Scan for the cell matching the given text and deliver its [X, Y] coordinate at center. 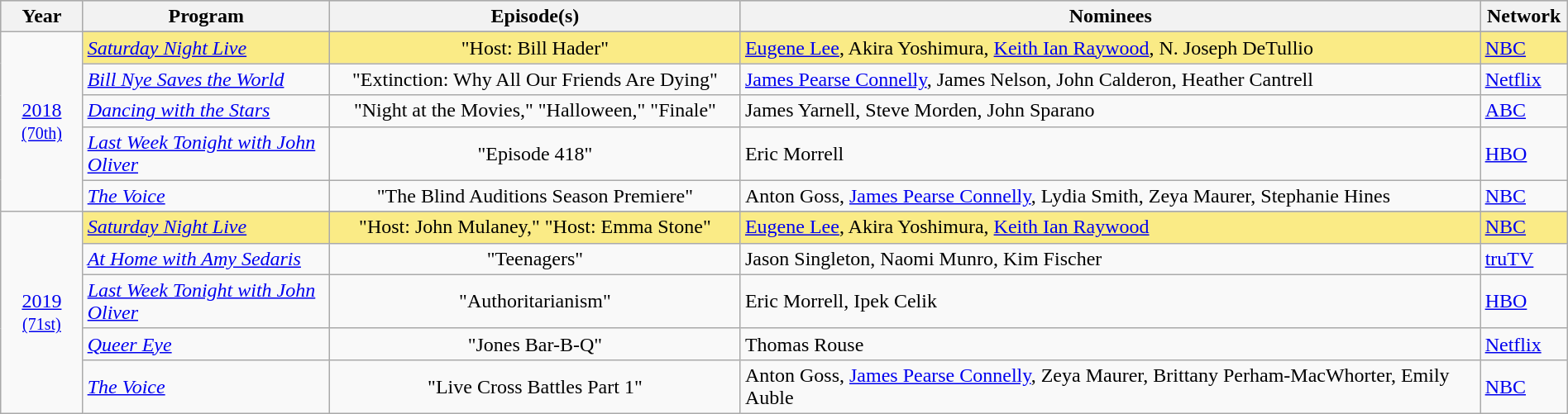
2018(70th) [41, 122]
"Authoritarianism" [534, 301]
"The Blind Auditions Season Premiere" [534, 196]
James Pearse Connelly, James Nelson, John Calderon, Heather Cantrell [1110, 79]
Dancing with the Stars [206, 111]
Eugene Lee, Akira Yoshimura, Keith Ian Raywood, N. Joseph DeTullio [1110, 48]
truTV [1523, 259]
Jason Singleton, Naomi Munro, Kim Fischer [1110, 259]
"Teenagers" [534, 259]
"Episode 418" [534, 154]
"Night at the Movies," "Halloween," "Finale" [534, 111]
Bill Nye Saves the World [206, 79]
Anton Goss, James Pearse Connelly, Lydia Smith, Zeya Maurer, Stephanie Hines [1110, 196]
2019(71st) [41, 312]
Year [41, 17]
Anton Goss, James Pearse Connelly, Zeya Maurer, Brittany Perham-MacWhorter, Emily Auble [1110, 387]
James Yarnell, Steve Morden, John Sparano [1110, 111]
At Home with Amy Sedaris [206, 259]
"Jones Bar-B-Q" [534, 344]
"Host: John Mulaney," "Host: Emma Stone" [534, 227]
ABC [1523, 111]
"Host: Bill Hader" [534, 48]
Episode(s) [534, 17]
Program [206, 17]
Queer Eye [206, 344]
Eric Morrell, Ipek Celik [1110, 301]
"Extinction: Why All Our Friends Are Dying" [534, 79]
Eric Morrell [1110, 154]
Network [1523, 17]
Eugene Lee, Akira Yoshimura, Keith Ian Raywood [1110, 227]
"Live Cross Battles Part 1" [534, 387]
Thomas Rouse [1110, 344]
Nominees [1110, 17]
